Extract the (X, Y) coordinate from the center of the cell holding the provided text.  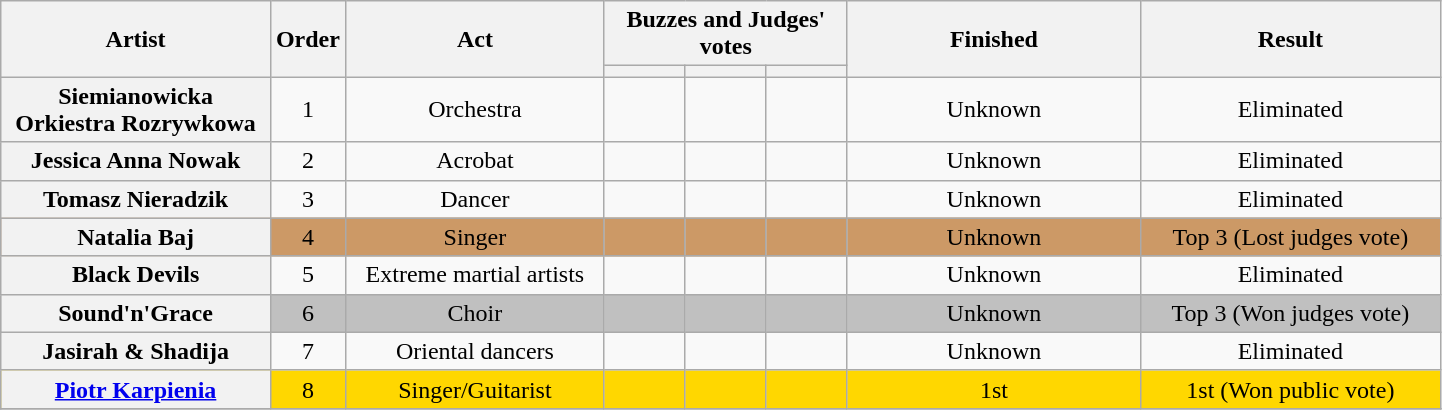
7 (308, 351)
Dancer (474, 199)
Artist (136, 39)
Jasirah & Shadija (136, 351)
Singer (474, 237)
Tomasz Nieradzik (136, 199)
Finished (994, 39)
Jessica Anna Nowak (136, 161)
1 (308, 110)
1st (994, 389)
Act (474, 39)
1st (Won public vote) (1291, 389)
Result (1291, 39)
3 (308, 199)
Siemianowicka Orkiestra Rozrywkowa (136, 110)
4 (308, 237)
5 (308, 275)
8 (308, 389)
6 (308, 313)
Order (308, 39)
Top 3 (Lost judges vote) (1291, 237)
Oriental dancers (474, 351)
Singer/Guitarist (474, 389)
Sound'n'Grace (136, 313)
Buzzes and Judges' votes (726, 34)
Natalia Baj (136, 237)
Top 3 (Won judges vote) (1291, 313)
Extreme martial artists (474, 275)
Piotr Karpienia (136, 389)
Orchestra (474, 110)
Acrobat (474, 161)
Black Devils (136, 275)
Choir (474, 313)
2 (308, 161)
